From the cell containing the given text, extract its center point as (x, y) coordinate. 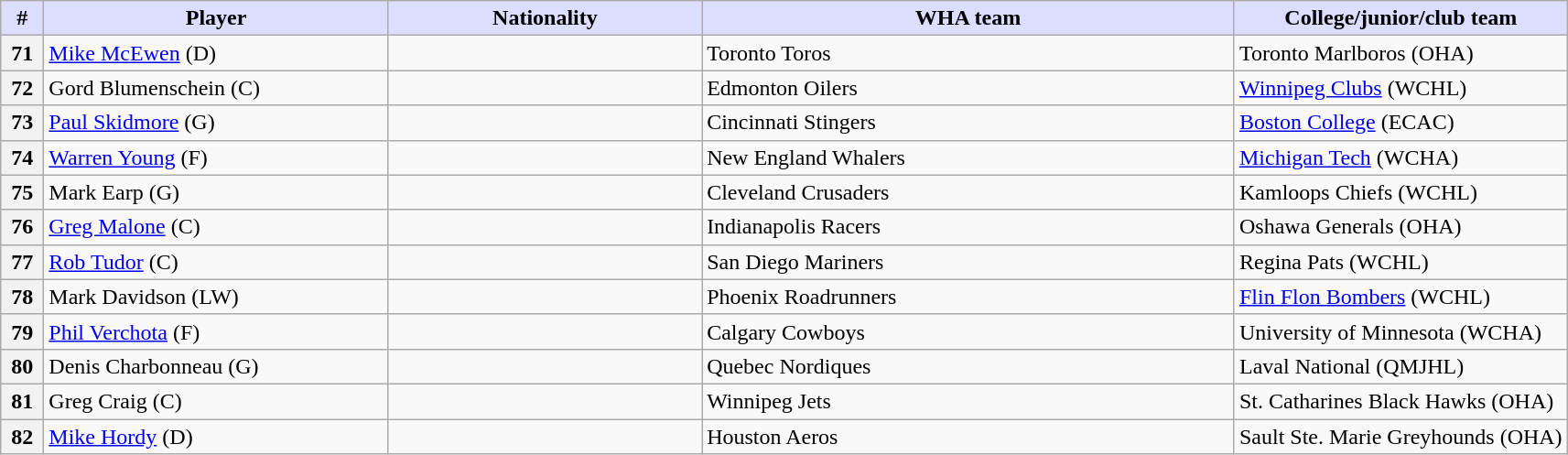
Rob Tudor (C) (216, 262)
Sault Ste. Marie Greyhounds (OHA) (1400, 437)
Indianapolis Racers (968, 227)
Houston Aeros (968, 437)
Paul Skidmore (G) (216, 123)
Mark Earp (G) (216, 192)
Winnipeg Jets (968, 401)
Mike McEwen (D) (216, 53)
Nationality (545, 18)
71 (22, 53)
Calgary Cowboys (968, 331)
Cincinnati Stingers (968, 123)
79 (22, 331)
WHA team (968, 18)
Player (216, 18)
76 (22, 227)
Toronto Marlboros (OHA) (1400, 53)
Gord Blumenschein (C) (216, 88)
74 (22, 157)
Laval National (QMJHL) (1400, 366)
Denis Charbonneau (G) (216, 366)
Phoenix Roadrunners (968, 297)
Boston College (ECAC) (1400, 123)
Oshawa Generals (OHA) (1400, 227)
Cleveland Crusaders (968, 192)
College/junior/club team (1400, 18)
Regina Pats (WCHL) (1400, 262)
San Diego Mariners (968, 262)
University of Minnesota (WCHA) (1400, 331)
Phil Verchota (F) (216, 331)
72 (22, 88)
Quebec Nordiques (968, 366)
80 (22, 366)
82 (22, 437)
78 (22, 297)
Mike Hordy (D) (216, 437)
81 (22, 401)
75 (22, 192)
St. Catharines Black Hawks (OHA) (1400, 401)
Warren Young (F) (216, 157)
77 (22, 262)
Kamloops Chiefs (WCHL) (1400, 192)
Flin Flon Bombers (WCHL) (1400, 297)
Toronto Toros (968, 53)
Winnipeg Clubs (WCHL) (1400, 88)
73 (22, 123)
Mark Davidson (LW) (216, 297)
Michigan Tech (WCHA) (1400, 157)
Greg Malone (C) (216, 227)
Greg Craig (C) (216, 401)
New England Whalers (968, 157)
# (22, 18)
Edmonton Oilers (968, 88)
